Locate the cell with the specified text and output its [x, y] center coordinate. 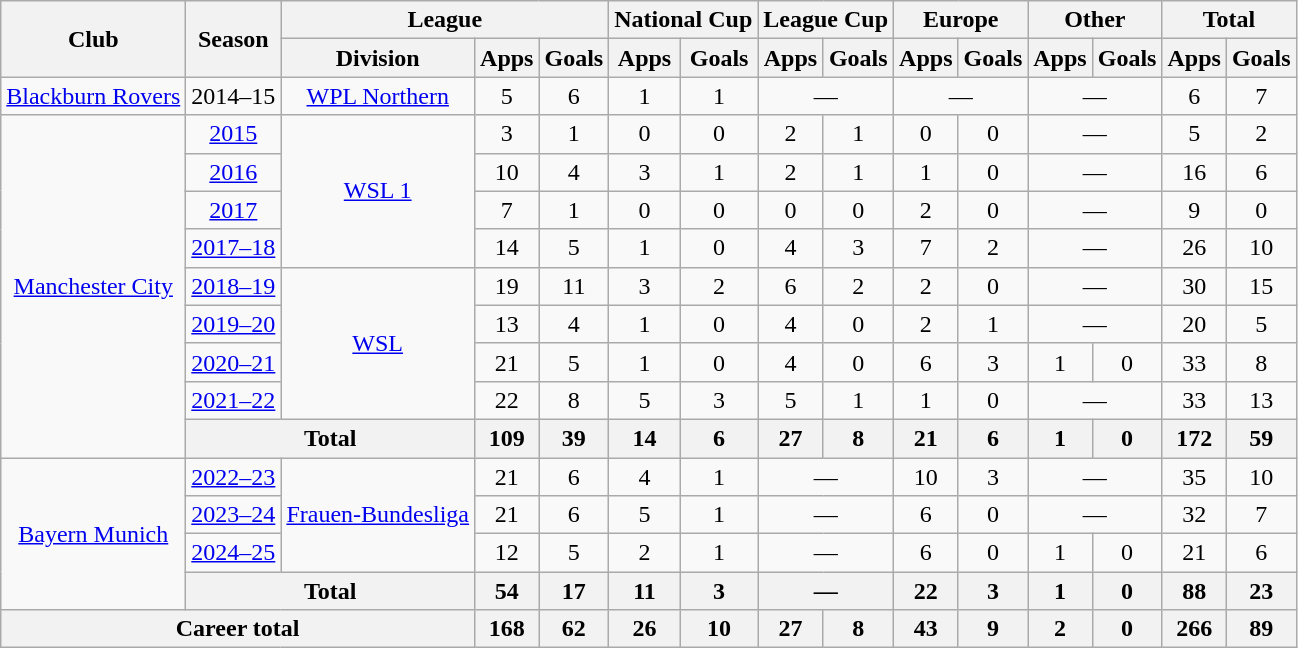
168 [507, 629]
2023–24 [234, 515]
2021–22 [234, 400]
19 [507, 286]
15 [1261, 286]
League Cup [826, 20]
Manchester City [94, 286]
39 [574, 438]
2019–20 [234, 324]
32 [1194, 515]
Europe [961, 20]
National Cup [684, 20]
2022–23 [234, 477]
2016 [234, 172]
89 [1261, 629]
Division [378, 58]
43 [926, 629]
12 [507, 553]
23 [1261, 591]
2017–18 [234, 248]
2017 [234, 210]
WSL [378, 343]
109 [507, 438]
Other [1095, 20]
Career total [238, 629]
266 [1194, 629]
WSL 1 [378, 191]
2024–25 [234, 553]
Blackburn Rovers [94, 96]
20 [1194, 324]
59 [1261, 438]
2018–19 [234, 286]
Season [234, 39]
54 [507, 591]
Frauen-Bundesliga [378, 515]
WPL Northern [378, 96]
35 [1194, 477]
Club [94, 39]
2015 [234, 134]
62 [574, 629]
Bayern Munich [94, 534]
172 [1194, 438]
2020–21 [234, 362]
17 [574, 591]
88 [1194, 591]
2014–15 [234, 96]
League [445, 20]
16 [1194, 172]
30 [1194, 286]
